From the cell containing the given text, extract its center point as (x, y) coordinate. 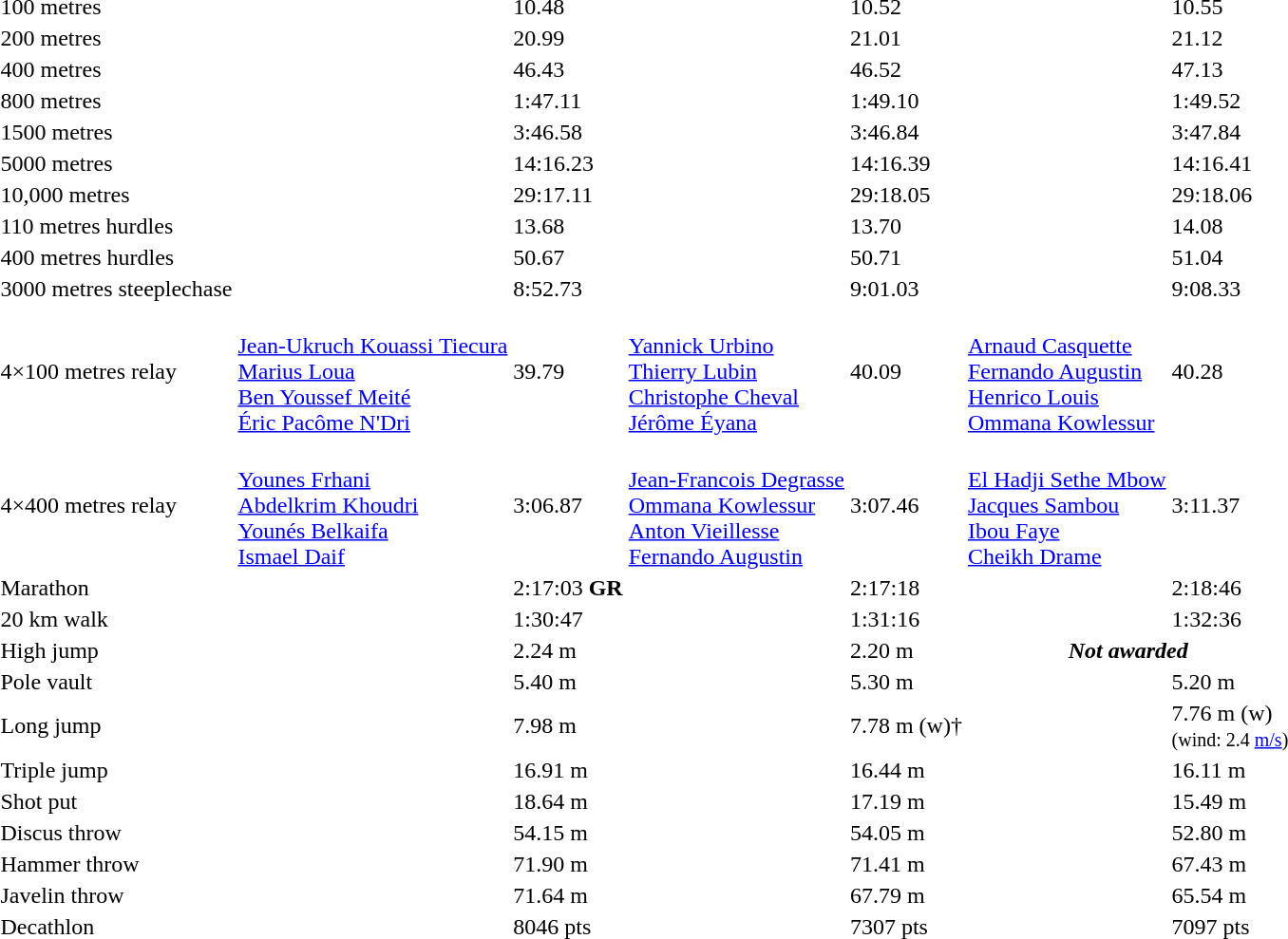
13.70 (906, 226)
7.78 m (w)† (906, 725)
14:16.23 (568, 163)
20.99 (568, 38)
29:18.05 (906, 195)
1:49.10 (906, 101)
8:52.73 (568, 289)
Jean-Francois DegrasseOmmana KowlessurAnton VieillesseFernando Augustin (736, 505)
2:17:03 GR (568, 588)
Yannick UrbinoThierry LubinChristophe ChevalJérôme Éyana (736, 371)
71.90 m (568, 864)
Arnaud CasquetteFernando AugustinHenrico LouisOmmana Kowlessur (1067, 371)
46.52 (906, 69)
50.67 (568, 257)
17.19 m (906, 801)
71.41 m (906, 864)
46.43 (568, 69)
5.40 m (568, 682)
13.68 (568, 226)
18.64 m (568, 801)
2.24 m (568, 650)
1:31:16 (906, 619)
5.30 m (906, 682)
14:16.39 (906, 163)
16.91 m (568, 770)
3:46.84 (906, 132)
40.09 (906, 371)
54.15 m (568, 833)
21.01 (906, 38)
1:47.11 (568, 101)
54.05 m (906, 833)
71.64 m (568, 895)
1:30:47 (568, 619)
67.79 m (906, 895)
2.20 m (906, 650)
29:17.11 (568, 195)
El Hadji Sethe MbowJacques SambouIbou FayeCheikh Drame (1067, 505)
39.79 (568, 371)
2:17:18 (906, 588)
50.71 (906, 257)
16.44 m (906, 770)
Jean-Ukruch Kouassi TiecuraMarius LouaBen Youssef MeitéÉric Pacôme N'Dri (372, 371)
Younes FrhaniAbdelkrim KhoudriYounés BelkaifaIsmael Daif (372, 505)
9:01.03 (906, 289)
3:46.58 (568, 132)
7.98 m (568, 725)
3:06.87 (568, 505)
3:07.46 (906, 505)
